Pinpoint the cell where the given text exists, returning its (x, y) midpoint coordinate. 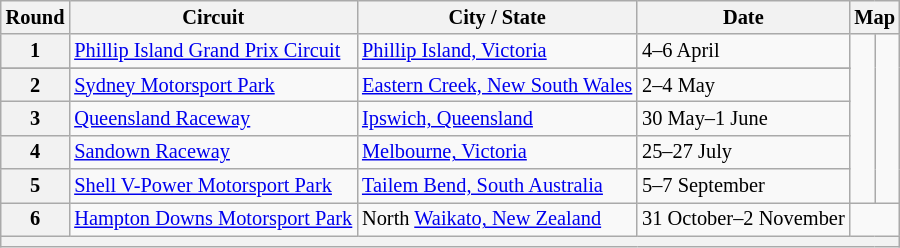
Eastern Creek, New South Wales (497, 85)
Round (36, 17)
5–7 September (743, 186)
Map (875, 17)
Ipswich, Queensland (497, 118)
5 (36, 186)
Queensland Raceway (213, 118)
4 (36, 152)
Phillip Island Grand Prix Circuit (213, 51)
25–27 July (743, 152)
2 (36, 85)
Sydney Motorsport Park (213, 85)
Shell V-Power Motorsport Park (213, 186)
Sandown Raceway (213, 152)
Hampton Downs Motorsport Park (213, 219)
Melbourne, Victoria (497, 152)
1 (36, 51)
Tailem Bend, South Australia (497, 186)
Circuit (213, 17)
City / State (497, 17)
Phillip Island, Victoria (497, 51)
30 May–1 June (743, 118)
North Waikato, New Zealand (497, 219)
6 (36, 219)
31 October–2 November (743, 219)
3 (36, 118)
2–4 May (743, 85)
4–6 April (743, 51)
Date (743, 17)
